Output the (x, y) coordinate of the center of the cell containing the given text.  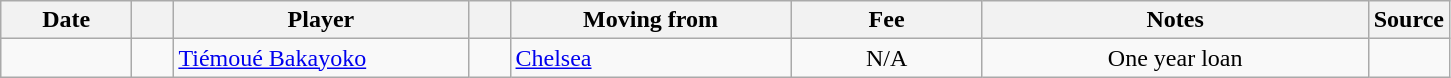
N/A (886, 58)
Tiémoué Bakayoko (321, 58)
Moving from (650, 20)
Notes (1175, 20)
Source (1408, 20)
Date (66, 20)
Chelsea (650, 58)
Player (321, 20)
Fee (886, 20)
One year loan (1175, 58)
